For the text-containing cell, return its midpoint in [X, Y] coordinate format. 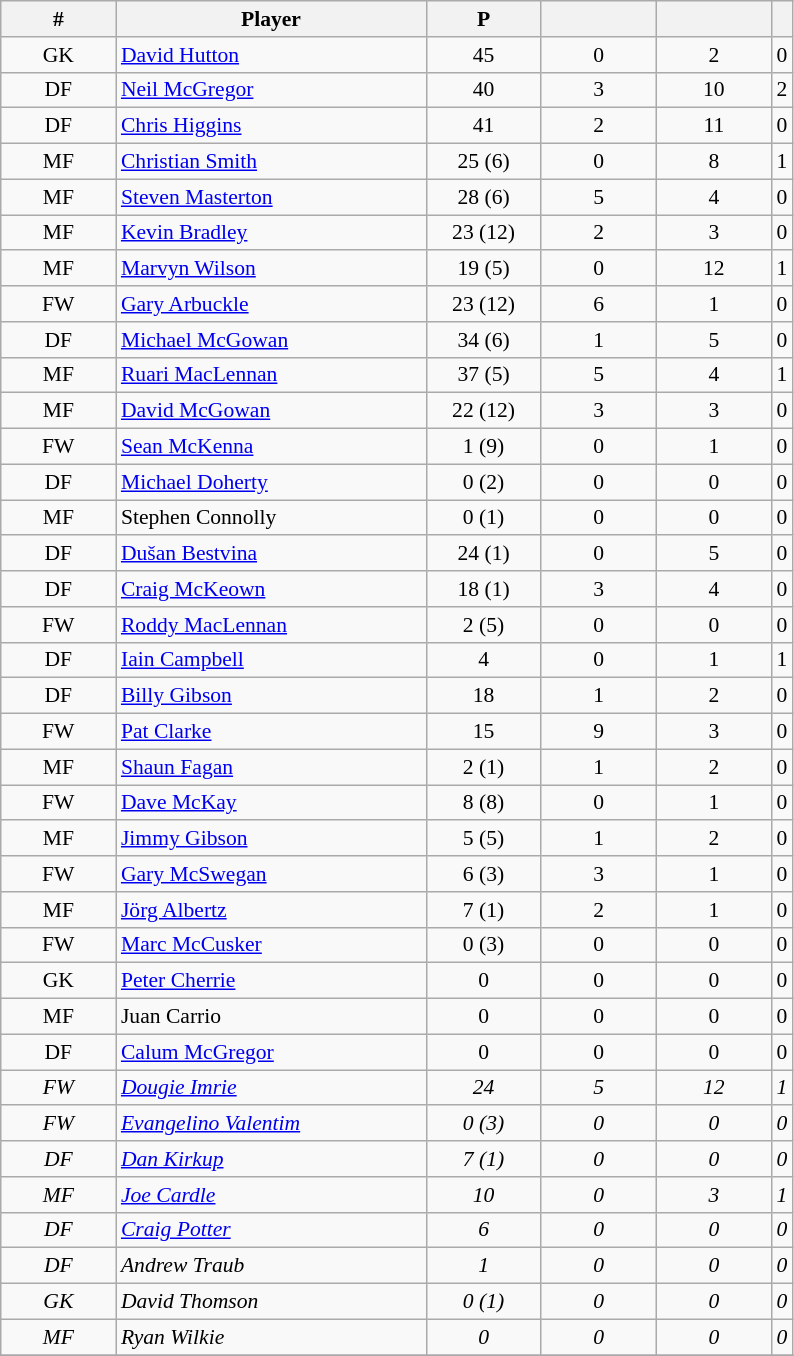
25 (6) [484, 162]
Evangelino Valentim [271, 1124]
Craig Potter [271, 1230]
Dougie Imrie [271, 1088]
Christian Smith [271, 162]
Marc McCusker [271, 945]
Jimmy Gibson [271, 839]
40 [484, 90]
Stephen Connolly [271, 518]
Michael McGowan [271, 340]
Sean McKenna [271, 447]
6 (3) [484, 874]
34 (6) [484, 340]
0 (2) [484, 482]
Dave McKay [271, 803]
5 (5) [484, 839]
Steven Masterton [271, 197]
22 (12) [484, 411]
11 [714, 126]
28 (6) [484, 197]
8 (8) [484, 803]
Chris Higgins [271, 126]
Ruari MacLennan [271, 375]
15 [484, 732]
Kevin Bradley [271, 233]
Dan Kirkup [271, 1159]
9 [598, 732]
David Thomson [271, 1302]
Dušan Bestvina [271, 554]
24 (1) [484, 554]
Marvyn Wilson [271, 269]
Neil McGregor [271, 90]
1 (9) [484, 447]
41 [484, 126]
2 (1) [484, 767]
Ryan Wilkie [271, 1337]
Player [271, 19]
# [58, 19]
Roddy MacLennan [271, 625]
19 (5) [484, 269]
Andrew Traub [271, 1266]
Peter Cherrie [271, 981]
37 (5) [484, 375]
David McGowan [271, 411]
David Hutton [271, 55]
Shaun Fagan [271, 767]
8 [714, 162]
Gary Arbuckle [271, 304]
2 (5) [484, 625]
Jörg Albertz [271, 910]
Pat Clarke [271, 732]
18 (1) [484, 589]
Craig McKeown [271, 589]
Joe Cardle [271, 1195]
Calum McGregor [271, 1052]
Michael Doherty [271, 482]
45 [484, 55]
Gary McSwegan [271, 874]
Billy Gibson [271, 696]
Iain Campbell [271, 660]
P [484, 19]
Juan Carrio [271, 1017]
18 [484, 696]
24 [484, 1088]
